Pinpoint the cell where the given text exists, returning its (X, Y) midpoint coordinate. 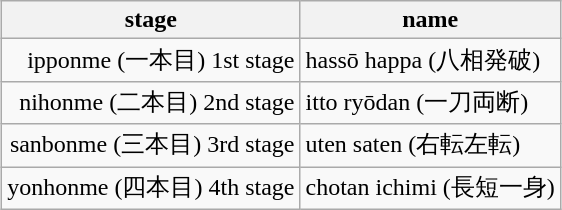
stage (151, 20)
hassō happa (八相発破) (430, 60)
ipponme (一本目) 1st stage (151, 60)
name (430, 20)
yonhonme (四本目) 4th stage (151, 188)
chotan ichimi (長短一身) (430, 188)
itto ryōdan (一刀両断) (430, 102)
sanbonme (三本目) 3rd stage (151, 146)
uten saten (右転左転) (430, 146)
nihonme (二本目) 2nd stage (151, 102)
